Identify which cell holds the provided text, then report its [x, y] central coordinate. 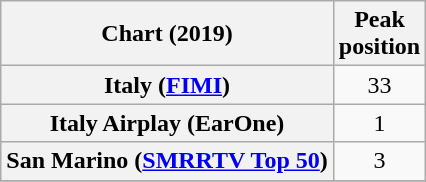
1 [379, 123]
Italy Airplay (EarOne) [168, 123]
Chart (2019) [168, 34]
33 [379, 85]
Italy (FIMI) [168, 85]
3 [379, 161]
Peakposition [379, 34]
San Marino (SMRRTV Top 50) [168, 161]
